Output the (x, y) coordinate of the center of the cell containing the given text.  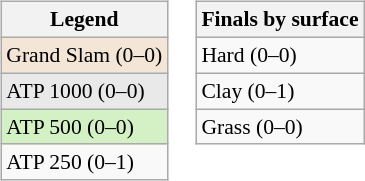
Hard (0–0) (280, 55)
ATP 250 (0–1) (84, 162)
Legend (84, 20)
ATP 1000 (0–0) (84, 91)
Grand Slam (0–0) (84, 55)
ATP 500 (0–0) (84, 127)
Grass (0–0) (280, 127)
Clay (0–1) (280, 91)
Finals by surface (280, 20)
